Determine the (X, Y) coordinate at the center of the cell enclosing the given text.  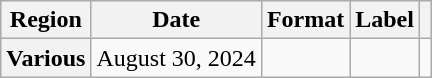
Format (305, 20)
Various (46, 58)
August 30, 2024 (176, 58)
Region (46, 20)
Date (176, 20)
Label (385, 20)
